Locate the cell with the specified text and output its [X, Y] center coordinate. 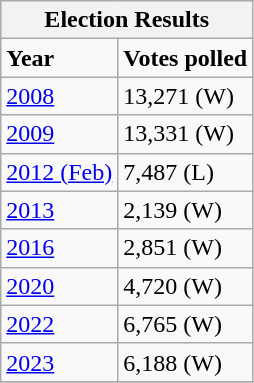
13,271 (W) [186, 96]
2022 [60, 324]
2012 (Feb) [60, 172]
2,139 (W) [186, 210]
Election Results [127, 20]
2020 [60, 286]
2008 [60, 96]
2023 [60, 362]
Year [60, 58]
Votes polled [186, 58]
2,851 (W) [186, 248]
4,720 (W) [186, 286]
2013 [60, 210]
2016 [60, 248]
6,765 (W) [186, 324]
6,188 (W) [186, 362]
7,487 (L) [186, 172]
13,331 (W) [186, 134]
2009 [60, 134]
